Detect which cell encompasses the target text, then output its (x, y) center coordinate. 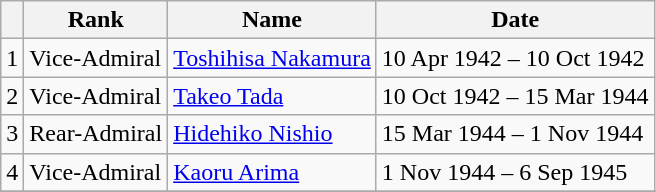
Date (515, 20)
4 (12, 172)
10 Oct 1942 – 15 Mar 1944 (515, 96)
Toshihisa Nakamura (272, 58)
Kaoru Arima (272, 172)
3 (12, 134)
Takeo Tada (272, 96)
Hidehiko Nishio (272, 134)
1 Nov 1944 – 6 Sep 1945 (515, 172)
2 (12, 96)
15 Mar 1944 – 1 Nov 1944 (515, 134)
Rank (96, 20)
10 Apr 1942 – 10 Oct 1942 (515, 58)
1 (12, 58)
Rear-Admiral (96, 134)
Name (272, 20)
